Locate the cell with the specified text and output its [x, y] center coordinate. 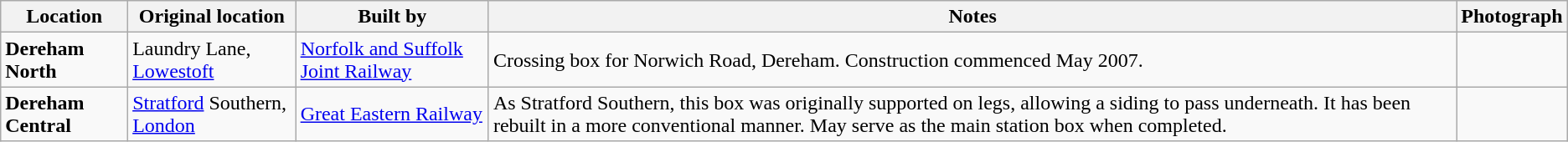
Built by [392, 17]
Norfolk and Suffolk Joint Railway [392, 60]
Crossing box for Norwich Road, Dereham. Construction commenced May 2007. [972, 60]
Location [64, 17]
Laundry Lane, Lowestoft [213, 60]
Great Eastern Railway [392, 114]
Notes [972, 17]
Original location [213, 17]
Stratford Southern, London [213, 114]
Dereham Central [64, 114]
Dereham North [64, 60]
Photograph [1512, 17]
